Find where the given text appears and provide that cell's center as [x, y] coordinate. 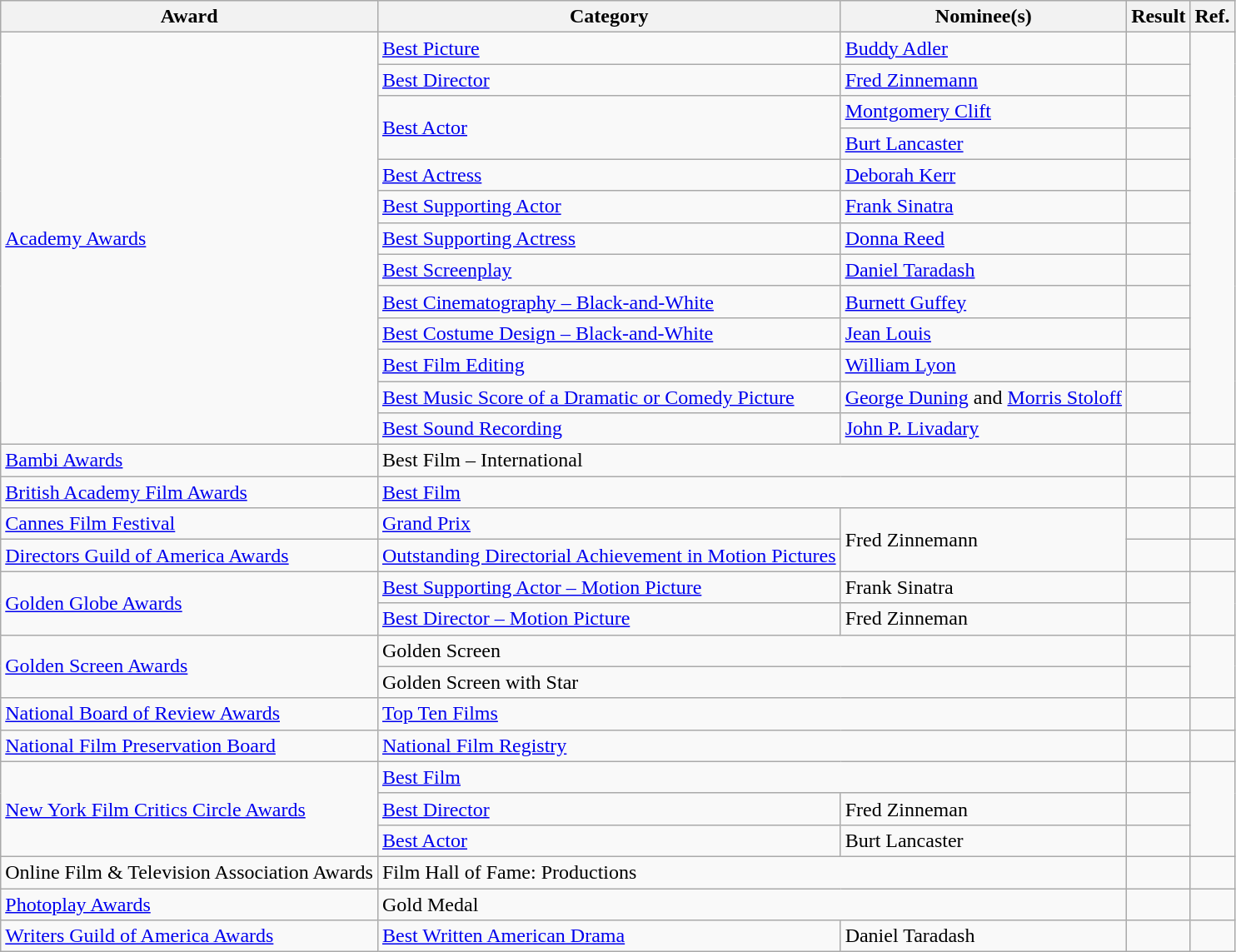
National Board of Review Awards [190, 714]
Category [609, 17]
Golden Screen Awards [190, 666]
Best Sound Recording [609, 429]
Ref. [1213, 17]
Grand Prix [609, 524]
Burnett Guffey [984, 302]
William Lyon [984, 365]
Best Actress [609, 175]
Golden Screen with Star [751, 682]
National Film Registry [751, 745]
Montgomery Clift [984, 112]
George Duning and Morris Stoloff [984, 397]
Donna Reed [984, 238]
Best Picture [609, 48]
Cannes Film Festival [190, 524]
Best Supporting Actress [609, 238]
Bambi Awards [190, 461]
Best Written American Drama [609, 936]
Best Screenplay [609, 270]
Deborah Kerr [984, 175]
Top Ten Films [751, 714]
Best Film – International [751, 461]
Best Supporting Actor – Motion Picture [609, 587]
Writers Guild of America Awards [190, 936]
British Academy Film Awards [190, 492]
Jean Louis [984, 333]
Golden Screen [751, 650]
Best Cinematography – Black-and-White [609, 302]
Buddy Adler [984, 48]
Best Director – Motion Picture [609, 619]
Result [1159, 17]
Golden Globe Awards [190, 603]
Film Hall of Fame: Productions [751, 872]
Gold Medal [751, 904]
Academy Awards [190, 238]
Best Supporting Actor [609, 207]
Online Film & Television Association Awards [190, 872]
Best Costume Design – Black-and-White [609, 333]
Best Film Editing [609, 365]
Directors Guild of America Awards [190, 556]
Outstanding Directorial Achievement in Motion Pictures [609, 556]
John P. Livadary [984, 429]
Award [190, 17]
National Film Preservation Board [190, 745]
Nominee(s) [984, 17]
Photoplay Awards [190, 904]
New York Film Critics Circle Awards [190, 809]
Best Music Score of a Dramatic or Comedy Picture [609, 397]
